Return [X, Y] of the center of cell containing provided text 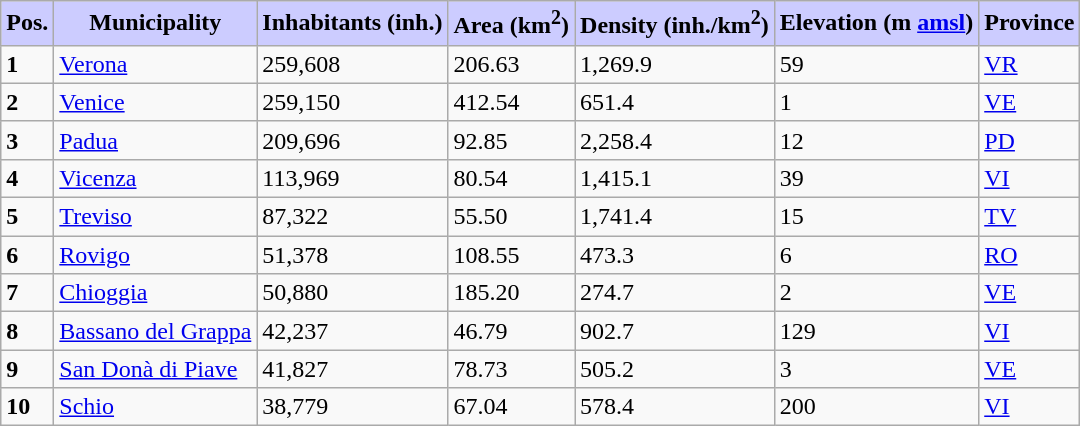
Treviso [156, 217]
80.54 [512, 178]
38,779 [352, 407]
78.73 [512, 369]
1,741.4 [675, 217]
259,150 [352, 102]
578.4 [675, 407]
Municipality [156, 24]
113,969 [352, 178]
108.55 [512, 255]
206.63 [512, 64]
185.20 [512, 293]
59 [876, 64]
473.3 [675, 255]
Vicenza [156, 178]
5 [28, 217]
Venice [156, 102]
902.7 [675, 331]
55.50 [512, 217]
200 [876, 407]
129 [876, 331]
Inhabitants (inh.) [352, 24]
87,322 [352, 217]
259,608 [352, 64]
15 [876, 217]
505.2 [675, 369]
Verona [156, 64]
4 [28, 178]
VR [1030, 64]
Padua [156, 140]
67.04 [512, 407]
10 [28, 407]
12 [876, 140]
412.54 [512, 102]
Province [1030, 24]
651.4 [675, 102]
Chioggia [156, 293]
39 [876, 178]
92.85 [512, 140]
50,880 [352, 293]
Area (km2) [512, 24]
Pos. [28, 24]
209,696 [352, 140]
7 [28, 293]
8 [28, 331]
San Donà di Piave [156, 369]
Rovigo [156, 255]
1,415.1 [675, 178]
TV [1030, 217]
51,378 [352, 255]
RO [1030, 255]
41,827 [352, 369]
2,258.4 [675, 140]
PD [1030, 140]
Density (inh./km2) [675, 24]
274.7 [675, 293]
Schio [156, 407]
Bassano del Grappa [156, 331]
1,269.9 [675, 64]
9 [28, 369]
42,237 [352, 331]
46.79 [512, 331]
Elevation (m amsl) [876, 24]
